Determine the (x, y) coordinate at the center of the cell enclosing the given text.  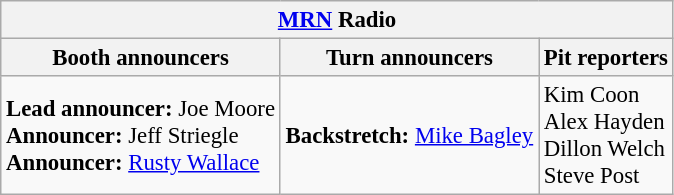
Pit reporters (606, 58)
Backstretch: Mike Bagley (409, 136)
MRN Radio (338, 20)
Kim CoonAlex HaydenDillon WelchSteve Post (606, 136)
Lead announcer: Joe MooreAnnouncer: Jeff StriegleAnnouncer: Rusty Wallace (141, 136)
Turn announcers (409, 58)
Booth announcers (141, 58)
